Return (x, y) of the center of cell containing provided text 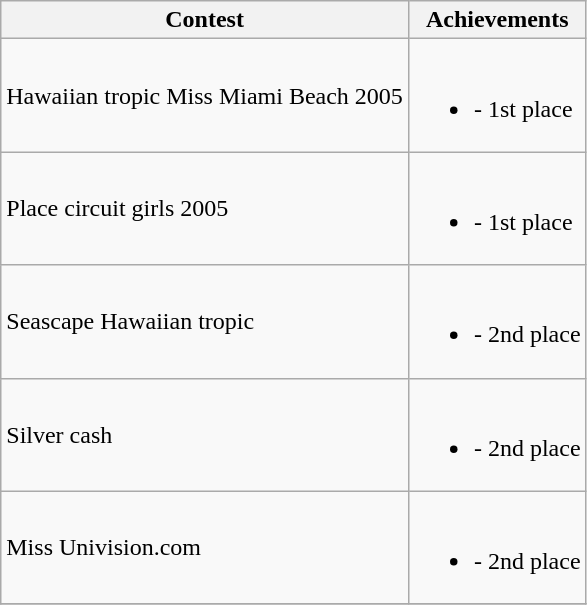
Seascape Hawaiian tropic (205, 322)
Achievements (497, 20)
Place circuit girls 2005 (205, 208)
Contest (205, 20)
Silver cash (205, 434)
Hawaiian tropic Miss Miami Beach 2005 (205, 96)
Miss Univision.com (205, 548)
